Capture the cell that displays the provided text and extract its [x, y] central coordinate. 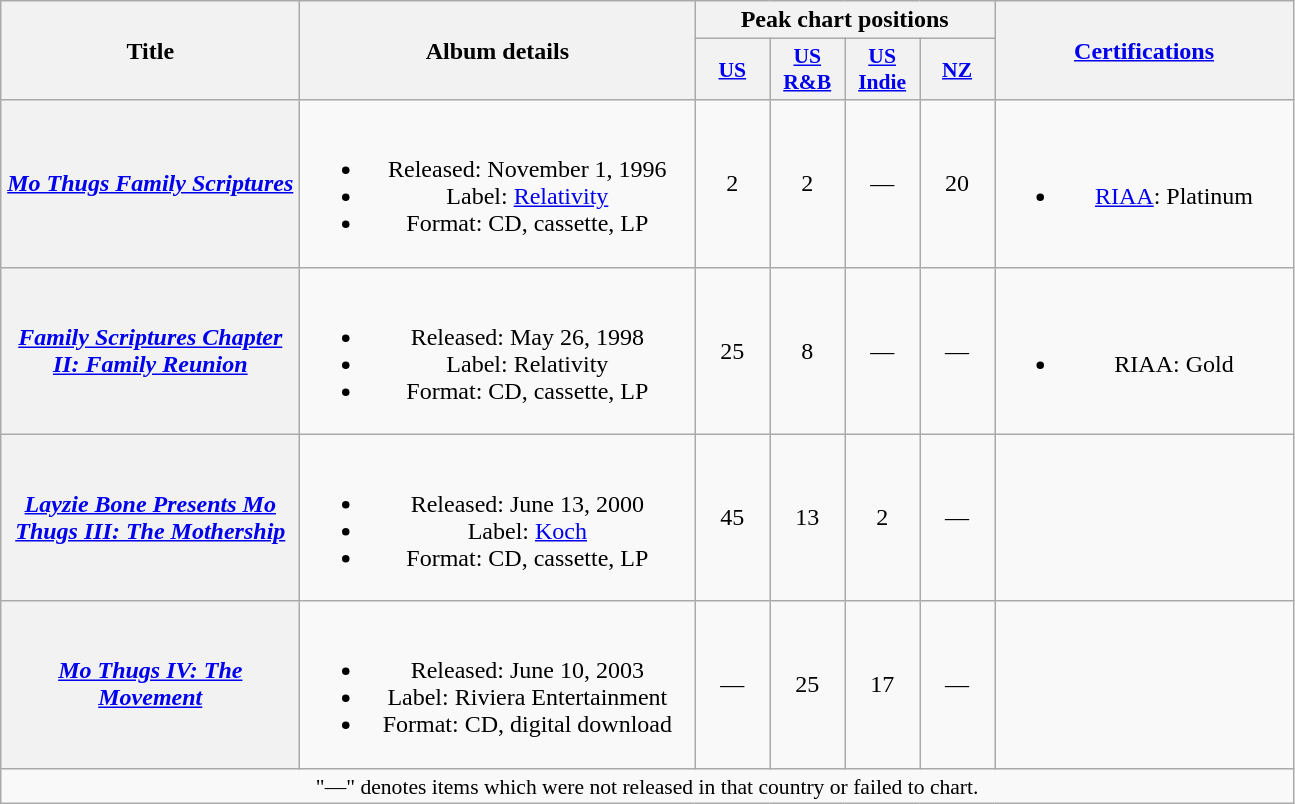
Released: May 26, 1998Label: RelativityFormat: CD, cassette, LP [498, 350]
Peak chart positions [845, 20]
RIAA: Platinum [1144, 184]
Released: November 1, 1996Label: RelativityFormat: CD, cassette, LP [498, 184]
NZ [958, 70]
Mo Thugs IV: The Movement [150, 684]
US [732, 70]
Released: June 13, 2000Label: KochFormat: CD, cassette, LP [498, 518]
US Indie [882, 70]
17 [882, 684]
RIAA: Gold [1144, 350]
Mo Thugs Family Scriptures [150, 184]
Layzie Bone Presents Mo Thugs III: The Mothership [150, 518]
US R&B [808, 70]
Certifications [1144, 50]
8 [808, 350]
Title [150, 50]
"—" denotes items which were not released in that country or failed to chart. [648, 786]
13 [808, 518]
Family Scriptures Chapter II: Family Reunion [150, 350]
45 [732, 518]
Released: June 10, 2003Label: Riviera EntertainmentFormat: CD, digital download [498, 684]
20 [958, 184]
Album details [498, 50]
